Detect which cell encompasses the target text, then output its [X, Y] center coordinate. 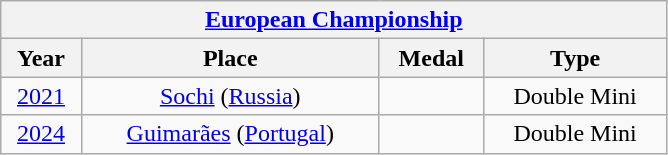
Guimarães (Portugal) [230, 134]
2021 [42, 96]
Sochi (Russia) [230, 96]
Place [230, 58]
Type [574, 58]
European Championship [334, 20]
Medal [431, 58]
2024 [42, 134]
Year [42, 58]
